Scan for the cell matching the given text and deliver its [X, Y] coordinate at center. 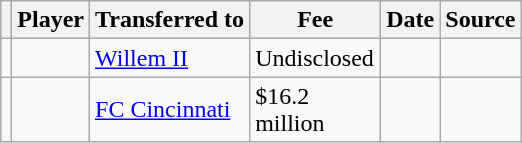
Player [51, 20]
FC Cincinnati [170, 110]
Source [480, 20]
$16.2 million [316, 110]
Transferred to [170, 20]
Fee [316, 20]
Date [410, 20]
Undisclosed [316, 58]
Willem II [170, 58]
